Return (x, y) of the center of cell containing provided text 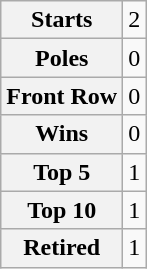
Front Row (62, 96)
Wins (62, 134)
Poles (62, 58)
Top 10 (62, 210)
Starts (62, 20)
2 (134, 20)
Top 5 (62, 172)
Retired (62, 248)
